Extract the (X, Y) coordinate from the center of the cell holding the provided text.  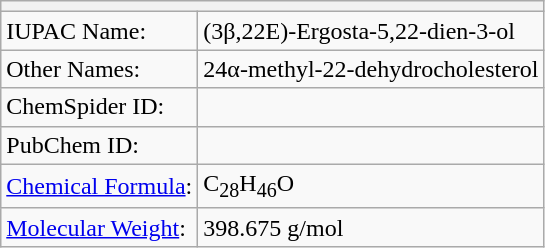
PubChem ID: (100, 145)
Other Names: (100, 69)
(3β,22E)-Ergosta-5,22-dien-3-ol (371, 31)
398.675 g/mol (371, 227)
24α-methyl-22-dehydrocholesterol (371, 69)
Molecular Weight: (100, 227)
C28H46O (371, 186)
Chemical Formula: (100, 186)
IUPAC Name: (100, 31)
ChemSpider ID: (100, 107)
